Return [X, Y] of the center of cell containing provided text 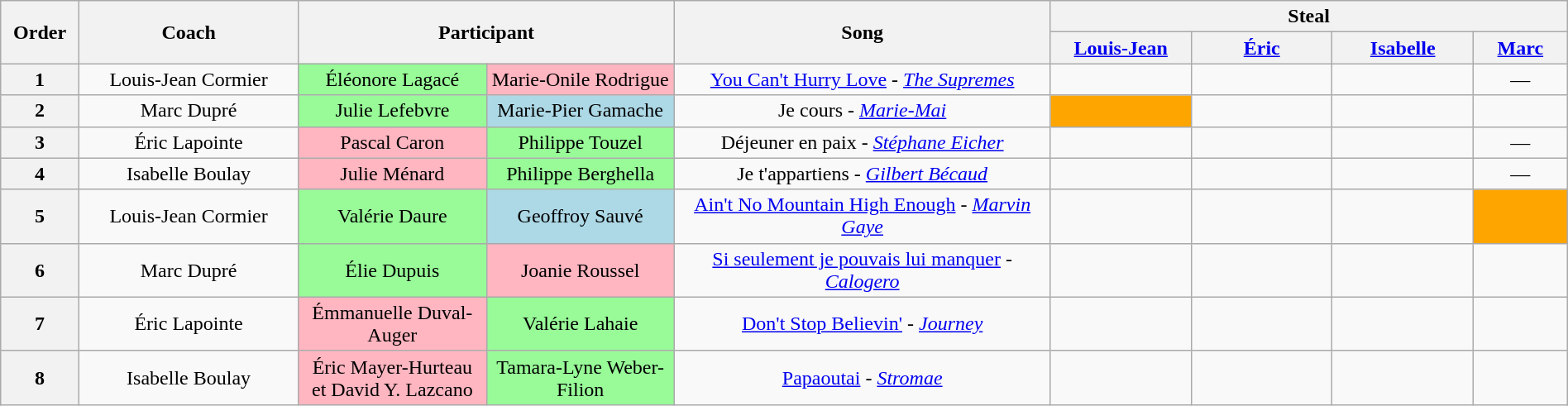
Marie-Pier Gamache [581, 111]
Pascal Caron [392, 142]
Marc [1520, 48]
Julie Lefebvre [392, 111]
Order [40, 32]
8 [40, 377]
Steal [1308, 17]
Éric Mayer-Hurteau et David Y. Lazcano [392, 377]
5 [40, 217]
Don't Stop Believin' - Journey [862, 324]
3 [40, 142]
2 [40, 111]
Ain't No Mountain High Enough - Marvin Gaye [862, 217]
7 [40, 324]
Papaoutai - Stromae [862, 377]
Coach [189, 32]
1 [40, 79]
Participant [486, 32]
You Can't Hurry Love - The Supremes [862, 79]
Tamara-Lyne Weber-Filion [581, 377]
Valérie Daure [392, 217]
Julie Ménard [392, 174]
Élie Dupuis [392, 270]
Marie-Onile Rodrigue [581, 79]
Je cours - Marie-Mai [862, 111]
Si seulement je pouvais lui manquer - Calogero [862, 270]
Éric [1261, 48]
Joanie Roussel [581, 270]
Louis-Jean [1121, 48]
4 [40, 174]
Isabelle [1403, 48]
Je t'appartiens - Gilbert Bécaud [862, 174]
Valérie Lahaie [581, 324]
Déjeuner en paix - Stéphane Eicher [862, 142]
Éléonore Lagacé [392, 79]
6 [40, 270]
Philippe Berghella [581, 174]
Song [862, 32]
Geoffroy Sauvé [581, 217]
Philippe Touzel [581, 142]
Émmanuelle Duval-Auger [392, 324]
